Scan for the cell matching the given text and deliver its [X, Y] coordinate at center. 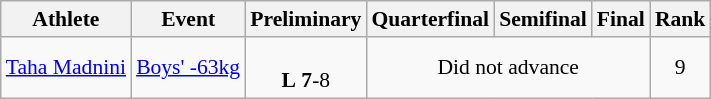
Preliminary [306, 19]
9 [680, 68]
Semifinal [543, 19]
Did not advance [508, 68]
Quarterfinal [430, 19]
Rank [680, 19]
Taha Madnini [66, 68]
Boys' -63kg [188, 68]
L 7-8 [306, 68]
Athlete [66, 19]
Final [621, 19]
Event [188, 19]
